Scan for the cell matching the given text and deliver its (X, Y) coordinate at center. 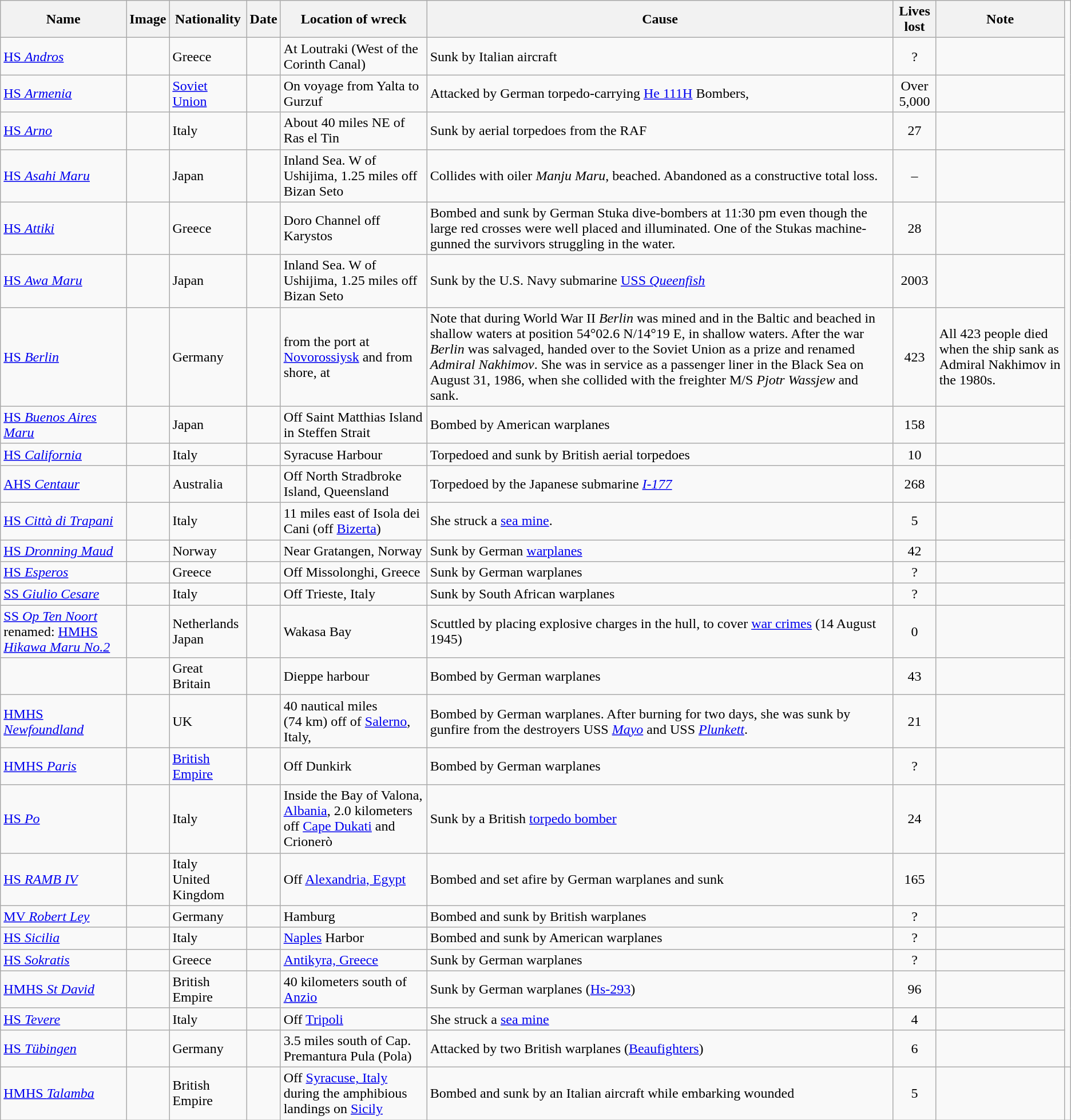
HS Asahi Maru (64, 176)
40 kilometers south of Anzio (354, 990)
Bombed and set afire by German warplanes and sunk (660, 879)
HS Arno (64, 130)
Off Trieste, Italy (354, 594)
11 miles east of Isola dei Cani (off Bizerta) (354, 521)
HMHS St David (64, 990)
HS Attiki (64, 228)
HS Sicilia (64, 938)
HS Andros (64, 56)
Inside the Bay of Valona, Albania, 2.0 kilometers off Cape Dukati and Crionerò (354, 819)
43 (914, 676)
2003 (914, 281)
40 nautical miles (74 km) off of Salerno, Italy, (354, 721)
HS Po (64, 819)
HMHS Paris (64, 766)
27 (914, 130)
Date (263, 19)
HS Armenia (64, 94)
SS Op Ten Noort renamed: HMHS Hikawa Maru No.2 (64, 632)
from the port at Novorossiysk and from shore, at (354, 357)
Off Saint Matthias Island in Steffen Strait (354, 424)
HS RAMB IV (64, 879)
HS Esperos (64, 573)
HMHS Newfoundland (64, 721)
Location of wreck (354, 19)
Syracuse Harbour (354, 454)
MV Robert Ley (64, 916)
Antikyra, Greece (354, 960)
Nationality (208, 19)
HS Buenos Aires Maru (64, 424)
21 (914, 721)
Off North Stradbroke Island, Queensland (354, 484)
SS Giulio Cesare (64, 594)
About 40 miles NE of Ras el Tin (354, 130)
HS Awa Maru (64, 281)
Soviet Union (208, 94)
Hamburg (354, 916)
42 (914, 551)
96 (914, 990)
Attacked by two British warplanes (Beaufighters) (660, 1048)
165 (914, 879)
Over 5,000 (914, 94)
Wakasa Bay (354, 632)
At Loutraki (West of the Corinth Canal) (354, 56)
423 (914, 357)
Cause (660, 19)
Note (1000, 19)
On voyage from Yalta to Gurzuf (354, 94)
Name (64, 19)
HMHS Talamba (64, 1093)
28 (914, 228)
Lives lost (914, 19)
Torpedoed by the Japanese submarine I-177 (660, 484)
Near Gratangen, Norway (354, 551)
Off Dunkirk (354, 766)
268 (914, 484)
Off Syracuse, Italy during the amphibious landings on Sicily (354, 1093)
Bombed and sunk by American warplanes (660, 938)
Sunk by the U.S. Navy submarine USS Queenfish (660, 281)
Sunk by German warplanes (Hs-293) (660, 990)
Off Alexandria, Egypt (354, 879)
Off Missolonghi, Greece (354, 573)
Australia (208, 484)
4 (914, 1019)
– (914, 176)
0 (914, 632)
She struck a sea mine (660, 1019)
Netherlands Japan (208, 632)
Scuttled by placing explosive charges in the hull, to cover war crimes (14 August 1945) (660, 632)
HS Tevere (64, 1019)
6 (914, 1048)
All 423 people died when the ship sank as Admiral Nakhimov in the 1980s. (1000, 357)
3.5 miles south of Cap. Premantura Pula (Pola) (354, 1048)
AHS Centaur (64, 484)
Dieppe harbour (354, 676)
HS Tübingen (64, 1048)
Bombed by German warplanes. After burning for two days, she was sunk by gunfire from the destroyers USS Mayo and USS Plunkett. (660, 721)
HS California (64, 454)
158 (914, 424)
Bombed and sunk by an Italian aircraft while embarking wounded (660, 1093)
Naples Harbor (354, 938)
Great Britain (208, 676)
Collides with oiler Manju Maru, beached. Abandoned as a constructive total loss. (660, 176)
10 (914, 454)
Image (148, 19)
HS Berlin (64, 357)
Sunk by a British torpedo bomber (660, 819)
UK (208, 721)
Bombed and sunk by British warplanes (660, 916)
Off Tripoli (354, 1019)
Torpedoed and sunk by British aerial torpedoes (660, 454)
Sunk by aerial torpedoes from the RAF (660, 130)
HS Dronning Maud (64, 551)
Norway (208, 551)
24 (914, 819)
She struck a sea mine. (660, 521)
Attacked by German torpedo-carrying He 111H Bombers, (660, 94)
Sunk by Italian aircraft (660, 56)
Doro Channel off Karystos (354, 228)
HS Sokratis (64, 960)
HS Città di Trapani (64, 521)
Bombed by American warplanes (660, 424)
Italy United Kingdom (208, 879)
Sunk by South African warplanes (660, 594)
